Capture the cell that displays the provided text and extract its [x, y] central coordinate. 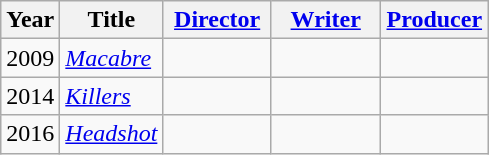
2016 [30, 134]
Title [112, 20]
Director [218, 20]
Writer [326, 20]
Headshot [112, 134]
Killers [112, 96]
2009 [30, 58]
Year [30, 20]
2014 [30, 96]
Macabre [112, 58]
Producer [434, 20]
